Capture the cell that displays the provided text and extract its (x, y) central coordinate. 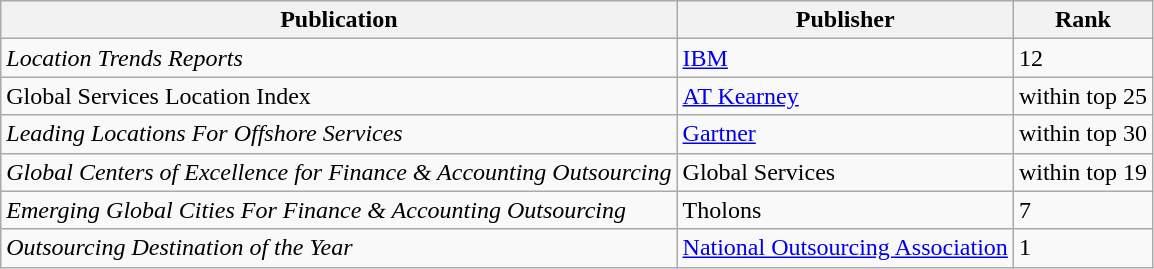
Publisher (845, 20)
within top 19 (1082, 172)
1 (1082, 248)
Global Services (845, 172)
Global Centers of Excellence for Finance & Accounting Outsourcing (339, 172)
Emerging Global Cities For Finance & Accounting Outsourcing (339, 210)
National Outsourcing Association (845, 248)
12 (1082, 58)
Gartner (845, 134)
Location Trends Reports (339, 58)
AT Kearney (845, 96)
within top 30 (1082, 134)
Outsourcing Destination of the Year (339, 248)
IBM (845, 58)
within top 25 (1082, 96)
Rank (1082, 20)
Publication (339, 20)
7 (1082, 210)
Leading Locations For Offshore Services (339, 134)
Global Services Location Index (339, 96)
Tholons (845, 210)
